For the text-containing cell, return its midpoint in (x, y) coordinate format. 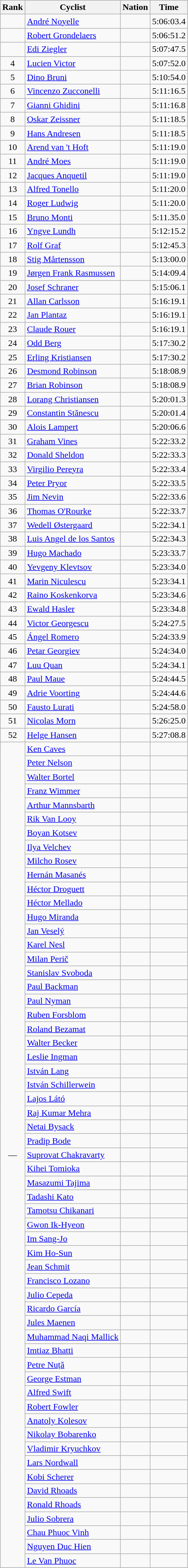
5:13:00.0 (169, 259)
Brian Robinson (73, 385)
Bruno Monti (73, 217)
Jørgen Frank Rasmussen (73, 273)
5:06:51.2 (169, 35)
Ewald Hasler (73, 609)
5:22:33.2 (169, 441)
Vladimir Kryuchkov (73, 1449)
Suprovat Chakravarty (73, 1155)
Stanislav Svoboda (73, 973)
5:22:33.7 (169, 511)
Petre Nuță (73, 1365)
Raino Koskenkorva (73, 595)
Julio Sobrera (73, 1519)
14 (12, 203)
Paul Nyman (73, 1001)
Time (169, 7)
Josef Schraner (73, 287)
Boyan Kotsev (73, 833)
Héctor Mellado (73, 903)
Jan Veselý (73, 931)
Walter Becker (73, 1043)
Robert Fowler (73, 1407)
Raj Kumar Mehra (73, 1113)
Franz Wimmer (73, 791)
48 (12, 679)
25 (12, 357)
Helge Hansen (73, 735)
Nikolay Bobarenko (73, 1435)
Erling Kristiansen (73, 357)
5:12:15.2 (169, 231)
5:12:45.3 (169, 245)
50 (12, 707)
5:23:33.7 (169, 553)
38 (12, 539)
5:11:16.8 (169, 105)
5:20:01.4 (169, 413)
Alfred Tonello (73, 189)
18 (12, 259)
20 (12, 287)
Jules Maenen (73, 1323)
Hugo Miranda (73, 917)
Luu Quan (73, 665)
15 (12, 217)
5:24:27.5 (169, 623)
Hans Andresen (73, 133)
32 (12, 455)
Ruben Forsblom (73, 1015)
5:23:34.6 (169, 595)
30 (12, 427)
Chau Phuoc Vinh (73, 1533)
Graham Vines (73, 441)
5:07:52.0 (169, 63)
Desmond Robinson (73, 371)
7 (12, 105)
5:07:47.5 (169, 49)
Jim Nevin (73, 497)
Tadashi Kato (73, 1197)
11 (12, 161)
Yevgeny Klevtsov (73, 567)
Wedell Østergaard (73, 525)
Cyclist (73, 7)
5:24:33.9 (169, 637)
Petar Georgiev (73, 651)
5:10:54.0 (169, 77)
Hugo Machado (73, 553)
Thomas O'Rourke (73, 511)
26 (12, 371)
5:22:33.4 (169, 469)
Edi Ziegler (73, 49)
Nation (135, 7)
Alfred Swift (73, 1393)
9 (12, 133)
5 (12, 77)
23 (12, 329)
Roland Bezamat (73, 1029)
André Noyelle (73, 21)
Ángel Romero (73, 637)
Alois Lampert (73, 427)
Nicolas Morn (73, 721)
43 (12, 609)
49 (12, 693)
Jacques Anquetil (73, 175)
Allan Carlsson (73, 301)
5:26:25.0 (169, 721)
39 (12, 553)
Lucien Victor (73, 63)
Peter Nelson (73, 763)
44 (12, 623)
Ricardo García (73, 1309)
Constantin Stănescu (73, 413)
Kim Ho-Sun (73, 1253)
19 (12, 273)
Masazumi Tajima (73, 1183)
5:15:06.1 (169, 287)
Tamotsu Chikanari (73, 1211)
Ken Caves (73, 749)
— (12, 1155)
29 (12, 413)
46 (12, 651)
István Lang (73, 1071)
Peter Pryor (73, 483)
Imtiaz Bhatti (73, 1351)
17 (12, 245)
Oskar Zeissner (73, 119)
5:24:58.0 (169, 707)
5:20:06.6 (169, 427)
35 (12, 497)
Walter Bortel (73, 777)
Rank (12, 7)
27 (12, 385)
Lorang Christiansen (73, 399)
Hernán Masanés (73, 875)
5:22:33.6 (169, 497)
Adrie Voorting (73, 693)
13 (12, 189)
16 (12, 231)
André Moes (73, 161)
52 (12, 735)
Fausto Lurati (73, 707)
Vincenzo Zucconelli (73, 91)
Marin Niculescu (73, 581)
István Schillerwein (73, 1085)
5:24:34.0 (169, 651)
5:22:33.5 (169, 483)
24 (12, 343)
Virgilio Pereyra (73, 469)
37 (12, 525)
10 (12, 147)
Milan Perič (73, 959)
5:24:34.1 (169, 665)
Roger Ludwig (73, 203)
28 (12, 399)
4 (12, 63)
Héctor Droguett (73, 889)
5:20:01.3 (169, 399)
33 (12, 469)
5:23:34.1 (169, 581)
Odd Berg (73, 343)
Jan Plantaz (73, 315)
Anatoly Kolesov (73, 1421)
David Rhoads (73, 1490)
5:06:03.4 (169, 21)
Jean Schmit (73, 1267)
Le Van Phuoc (73, 1561)
George Estman (73, 1379)
Lars Nordwall (73, 1462)
22 (12, 315)
Luis Angel de los Santos (73, 539)
47 (12, 665)
5:22:34.1 (169, 525)
5:11.35.0 (169, 217)
42 (12, 595)
Ilya Velchev (73, 847)
Netai Bysack (73, 1127)
Im Sang-Jo (73, 1239)
12 (12, 175)
Stig Mårtensson (73, 259)
Gianni Ghidini (73, 105)
41 (12, 581)
Kihei Tomioka (73, 1169)
5:22:34.3 (169, 539)
45 (12, 637)
Robert Grondelaers (73, 35)
Donald Sheldon (73, 455)
Pradip Bode (73, 1141)
5:24:44.5 (169, 679)
Paul Backman (73, 987)
Paul Maue (73, 679)
31 (12, 441)
Kobi Scherer (73, 1476)
51 (12, 721)
34 (12, 483)
40 (12, 567)
Ronald Rhoads (73, 1504)
5:27:08.8 (169, 735)
Arthur Mannsbarth (73, 805)
Rolf Graf (73, 245)
Dino Bruni (73, 77)
36 (12, 511)
Francisco Lozano (73, 1281)
Claude Rouer (73, 329)
Yngve Lundh (73, 231)
Victor Georgescu (73, 623)
5:23:34.0 (169, 567)
Karel Nesl (73, 945)
Lajos Látó (73, 1099)
5:14:09.4 (169, 273)
Gwon Ik-Hyeon (73, 1225)
5:24:44.6 (169, 693)
6 (12, 91)
5:23:34.8 (169, 609)
Rik Van Looy (73, 819)
Julio Cepeda (73, 1294)
Leslie Ingman (73, 1057)
21 (12, 301)
Milcho Rosev (73, 861)
Arend van 't Hoft (73, 147)
5:22:33.3 (169, 455)
8 (12, 119)
Nguyen Duc Hien (73, 1547)
Muhammad Naqi Mallick (73, 1337)
5:11:16.5 (169, 91)
